Return the [x, y] coordinate for the center point of the cell that contains the specified text.  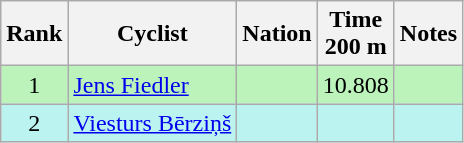
1 [34, 85]
Viesturs Bērziņš [152, 123]
2 [34, 123]
Nation [277, 34]
Rank [34, 34]
10.808 [356, 85]
Time200 m [356, 34]
Cyclist [152, 34]
Notes [428, 34]
Jens Fiedler [152, 85]
